Find where the given text appears and provide that cell's center as (x, y) coordinate. 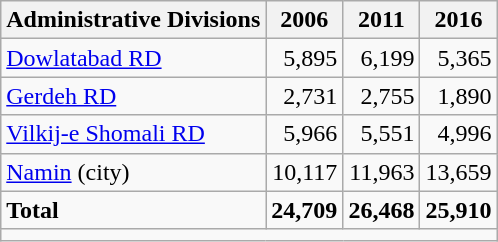
2,755 (382, 96)
5,365 (458, 58)
Dowlatabad RD (134, 58)
11,963 (382, 172)
1,890 (458, 96)
13,659 (458, 172)
5,551 (382, 134)
2016 (458, 20)
25,910 (458, 210)
Vilkij-e Shomali RD (134, 134)
Gerdeh RD (134, 96)
2,731 (304, 96)
10,117 (304, 172)
24,709 (304, 210)
Namin (city) (134, 172)
4,996 (458, 134)
5,966 (304, 134)
2011 (382, 20)
26,468 (382, 210)
6,199 (382, 58)
2006 (304, 20)
Administrative Divisions (134, 20)
Total (134, 210)
5,895 (304, 58)
